Detect which cell encompasses the target text, then output its (x, y) center coordinate. 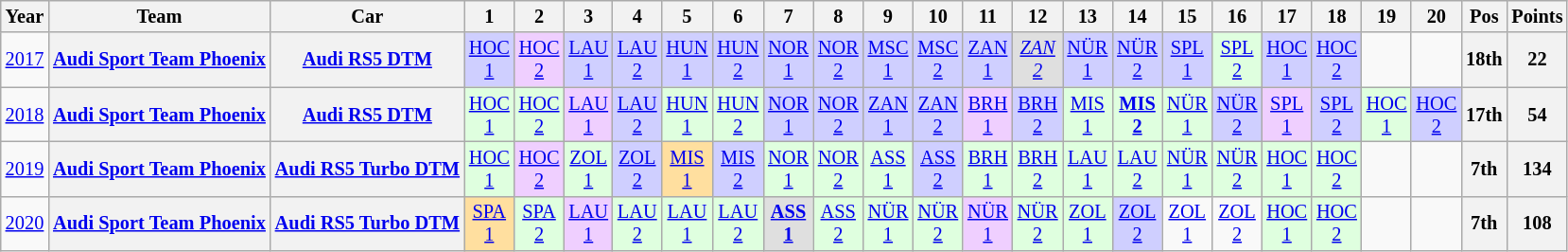
2020 (25, 224)
MSC2 (938, 60)
Team (159, 16)
1 (490, 16)
3 (588, 16)
MSC1 (889, 60)
7 (789, 16)
14 (1137, 16)
17th (1484, 115)
SPA2 (539, 224)
16 (1237, 16)
2018 (25, 115)
2 (539, 16)
Points (1537, 16)
8 (838, 16)
2017 (25, 60)
10 (938, 16)
9 (889, 16)
2019 (25, 169)
15 (1188, 16)
4 (637, 16)
11 (987, 16)
5 (688, 16)
134 (1537, 169)
20 (1436, 16)
13 (1088, 16)
17 (1286, 16)
Year (25, 16)
Pos (1484, 16)
18th (1484, 60)
6 (738, 16)
22 (1537, 60)
12 (1038, 16)
108 (1537, 224)
54 (1537, 115)
SPA1 (490, 224)
18 (1337, 16)
19 (1386, 16)
Car (367, 16)
